Find where the given text appears and provide that cell's center as [X, Y] coordinate. 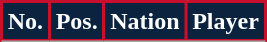
Nation [145, 22]
Player [226, 22]
Pos. [76, 22]
No. [26, 22]
